Pinpoint the cell where the given text exists, returning its (X, Y) midpoint coordinate. 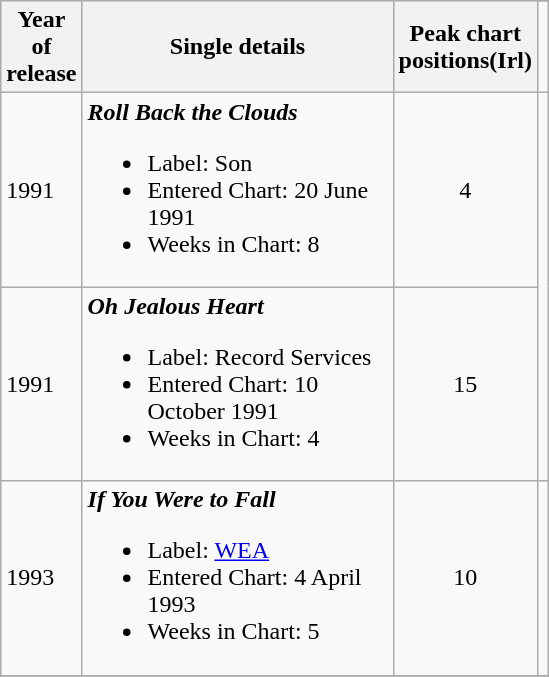
1993 (42, 578)
If You Were to FallLabel: WEAEntered Chart: 4 April 1993Weeks in Chart: 5 (238, 578)
10 (465, 578)
Single details (238, 47)
Year of release (42, 47)
4 (465, 190)
Oh Jealous HeartLabel: Record ServicesEntered Chart: 10 October 1991Weeks in Chart: 4 (238, 384)
Peak chart positions(Irl) (465, 47)
15 (465, 384)
Roll Back the CloudsLabel: SonEntered Chart: 20 June 1991Weeks in Chart: 8 (238, 190)
